Output the [x, y] coordinate of the center of the cell containing the given text.  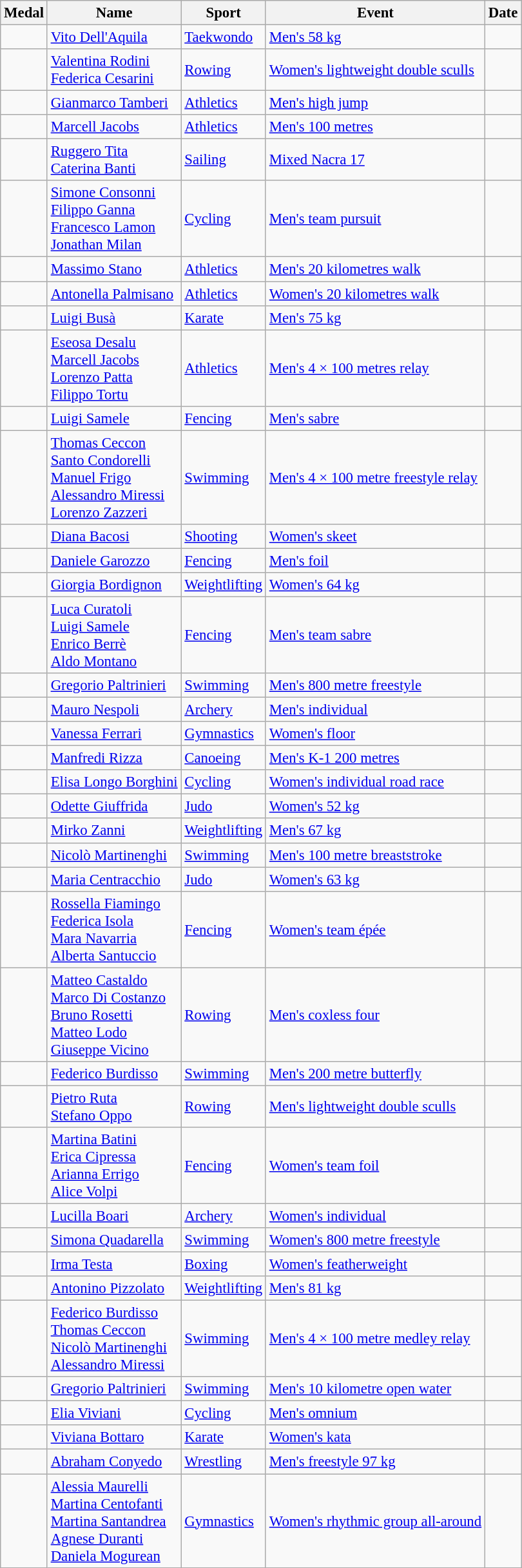
Men's 4 × 100 metres relay [375, 368]
Men's foil [375, 560]
Men's 4 × 100 metre freestyle relay [375, 477]
Name [114, 13]
Men's 20 kilometres walk [375, 269]
Mauro Nespoli [114, 710]
Men's 200 metre butterfly [375, 1074]
Men's team pursuit [375, 219]
Mixed Nacra 17 [375, 160]
Men's 100 metres [375, 127]
Date [503, 13]
Men's lightweight double sculls [375, 1107]
Martina BatiniErica Cipressa Arianna ErrigoAlice Volpi [114, 1166]
Women's lightweight double sculls [375, 70]
Luca Curatoli Luigi Samele Enrico Berrè Aldo Montano [114, 635]
Men's 75 kg [375, 318]
Simona Quadarella [114, 1240]
Women's 64 kg [375, 585]
Diana Bacosi [114, 537]
Manfredi Rizza [114, 758]
Odette Giuffrida [114, 807]
Men's K-1 200 metres [375, 758]
Men's coxless four [375, 1015]
Men's individual [375, 710]
Women's team foil [375, 1166]
Women's 800 metre freestyle [375, 1240]
Women's kata [375, 1437]
Wrestling [224, 1462]
Men's sabre [375, 418]
Event [375, 13]
Antonella Palmisano [114, 294]
Irma Testa [114, 1265]
Alessia MaurelliMartina CentofantiMartina SantandreaAgnese DurantiDaniela Mogurean [114, 1521]
Vito Dell'Aquila [114, 37]
Valentina RodiniFederica Cesarini [114, 70]
Vanessa Ferrari [114, 734]
Massimo Stano [114, 269]
Gianmarco Tamberi [114, 103]
Men's omnium [375, 1413]
Canoeing [224, 758]
Women's floor [375, 734]
Matteo CastaldoMarco Di CostanzoBruno RosettiMatteo LodoGiuseppe Vicino [114, 1015]
Men's 100 metre breaststroke [375, 855]
Sailing [224, 160]
Women's 52 kg [375, 807]
Women's individual road race [375, 782]
Marcell Jacobs [114, 127]
Federico BurdissoThomas CecconNicolò MartinenghiAlessandro Miressi [114, 1339]
Men's 81 kg [375, 1288]
Eseosa Desalu Marcell Jacobs Lorenzo Patta Filippo Tortu [114, 368]
Medal [24, 13]
Luigi Samele [114, 418]
Daniele Garozzo [114, 560]
Thomas CecconSanto CondorelliManuel FrigoAlessandro MiressiLorenzo Zazzeri [114, 477]
Women's 63 kg [375, 879]
Simone ConsonniFilippo GannaFrancesco LamonJonathan Milan [114, 219]
Federico Burdisso [114, 1074]
Men's 58 kg [375, 37]
Lucilla Boari [114, 1216]
Mirko Zanni [114, 831]
Elia Viviani [114, 1413]
Maria Centracchio [114, 879]
Giorgia Bordignon [114, 585]
Boxing [224, 1265]
Men's freestyle 97 kg [375, 1462]
Pietro Ruta Stefano Oppo [114, 1107]
Viviana Bottaro [114, 1437]
Women's 20 kilometres walk [375, 294]
Women's rhythmic group all-around [375, 1521]
Nicolò Martinenghi [114, 855]
Men's 67 kg [375, 831]
Ruggero TitaCaterina Banti [114, 160]
Antonino Pizzolato [114, 1288]
Taekwondo [224, 37]
Women's skeet [375, 537]
Women's featherweight [375, 1265]
Men's 800 metre freestyle [375, 685]
Men's 10 kilometre open water [375, 1389]
Women's individual [375, 1216]
Luigi Busà [114, 318]
Elisa Longo Borghini [114, 782]
Men's high jump [375, 103]
Women's team épée [375, 929]
Abraham Conyedo [114, 1462]
Sport [224, 13]
Shooting [224, 537]
Rossella FiamingoFederica IsolaMara NavarriaAlberta Santuccio [114, 929]
Men's 4 × 100 metre medley relay [375, 1339]
Men's team sabre [375, 635]
